Determine the [x, y] coordinate at the center of the cell enclosing the given text.  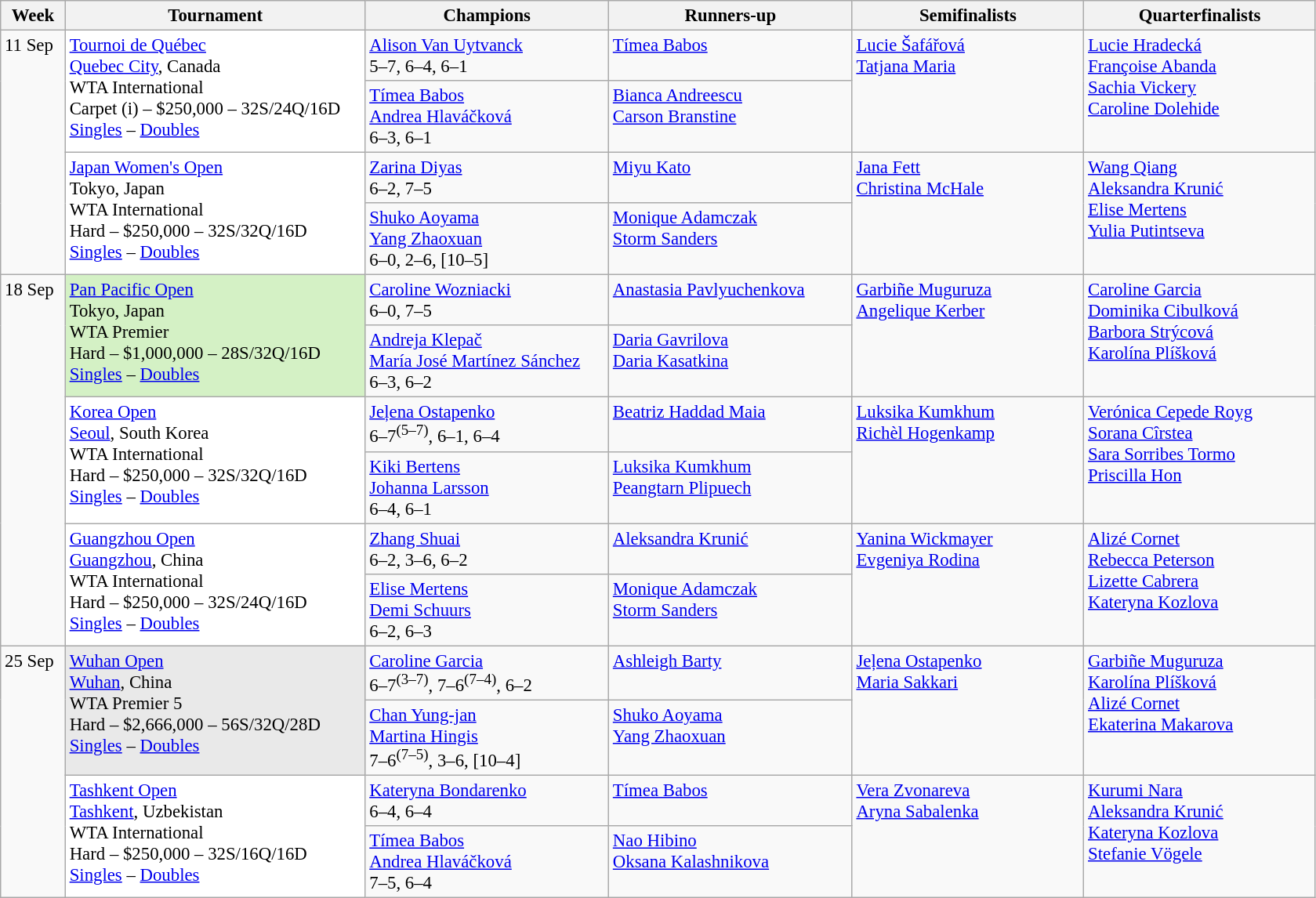
Garbiñe Muguruza Angelique Kerber [968, 336]
25 Sep [33, 772]
Miyu Kato [731, 179]
Jeļena Ostapenko 6–7(5–7), 6–1, 6–4 [488, 425]
Bianca Andreescu Carson Branstine [731, 117]
Vera Zvonareva Aryna Sabalenka [968, 836]
Japan Women's Open Tokyo, JapanWTA InternationalHard – $250,000 – 32S/32Q/16DSingles – Doubles [215, 214]
Lucie Šafářová Tatjana Maria [968, 92]
Luksika Kumkhum Peangtarn Plipuech [731, 487]
Runners-up [731, 16]
Tashkent Open Tashkent, UzbekistanWTA InternationalHard – $250,000 – 32S/16Q/16DSingles – Doubles [215, 836]
Daria Gavrilova Daria Kasatkina [731, 362]
Lucie Hradecká Françoise Abanda Sachia Vickery Caroline Dolehide [1200, 92]
Luksika Kumkhum Richèl Hogenkamp [968, 461]
Caroline Wozniacki6–0, 7–5 [488, 301]
11 Sep [33, 153]
Kurumi Nara Aleksandra Krunić Kateryna Kozlova Stefanie Vögele [1200, 836]
Ashleigh Barty [731, 672]
Tournoi de Québec Quebec City, CanadaWTA InternationalCarpet (i) – $250,000 – 32S/24Q/16DSingles – Doubles [215, 92]
Alison Van Uytvanck 5–7, 6–4, 6–1 [488, 56]
Garbiñe Muguruza Karolína Plíšková Alizé Cornet Ekaterina Makarova [1200, 710]
Wuhan Open Wuhan, ChinaWTA Premier 5Hard – $2,666,000 – 56S/32Q/28DSingles – Doubles [215, 710]
Korea Open Seoul, South KoreaWTA InternationalHard – $250,000 – 32S/32Q/16DSingles – Doubles [215, 461]
Shuko Aoyama Yang Zhaoxuan 6–0, 2–6, [10–5] [488, 239]
Elise Mertens Demi Schuurs 6–2, 6–3 [488, 610]
Kateryna Bondarenko 6–4, 6–4 [488, 801]
Caroline Garcia 6–7(3–7), 7–6(7–4), 6–2 [488, 672]
Tournament [215, 16]
Jeļena Ostapenko Maria Sakkari [968, 710]
Verónica Cepede Royg Sorana Cîrstea Sara Sorribes Tormo Priscilla Hon [1200, 461]
Nao Hibino Oksana Kalashnikova [731, 862]
Yanina Wickmayer Evgeniya Rodina [968, 585]
Zarina Diyas6–2, 7–5 [488, 179]
Chan Yung-jan Martina Hingis 7–6(7–5), 3–6, [10–4] [488, 737]
Shuko Aoyama Yang Zhaoxuan [731, 737]
Alizé Cornet Rebecca Peterson Lizette Cabrera Kateryna Kozlova [1200, 585]
18 Sep [33, 461]
Caroline Garcia Dominika Cibulková Barbora Strýcová Karolína Plíšková [1200, 336]
Beatriz Haddad Maia [731, 425]
Zhang Shuai 6–2, 3–6, 6–2 [488, 549]
Tímea Babos Andrea Hlaváčková 6–3, 6–1 [488, 117]
Andreja Klepač María José Martínez Sánchez 6–3, 6–2 [488, 362]
Tímea Babos Andrea Hlaváčková 7–5, 6–4 [488, 862]
Wang Qiang Aleksandra Krunić Elise Mertens Yulia Putintseva [1200, 214]
Champions [488, 16]
Kiki Bertens Johanna Larsson 6–4, 6–1 [488, 487]
Aleksandra Krunić [731, 549]
Jana Fett Christina McHale [968, 214]
Week [33, 16]
Semifinalists [968, 16]
Guangzhou Open Guangzhou, ChinaWTA InternationalHard – $250,000 – 32S/24Q/16DSingles – Doubles [215, 585]
Pan Pacific Open Tokyo, JapanWTA PremierHard – $1,000,000 – 28S/32Q/16DSingles – Doubles [215, 336]
Anastasia Pavlyuchenkova [731, 301]
Quarterfinalists [1200, 16]
